Return the [X, Y] coordinate for the center point of the cell that contains the specified text.  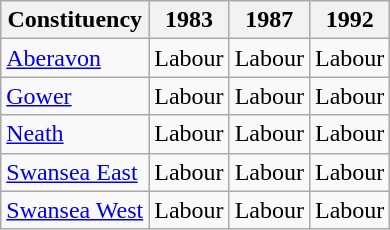
1983 [189, 20]
1992 [349, 20]
Aberavon [75, 58]
Swansea West [75, 210]
Swansea East [75, 172]
Neath [75, 134]
Gower [75, 96]
Constituency [75, 20]
1987 [269, 20]
